Return the (x, y) coordinate for the center point of the cell that contains the specified text.  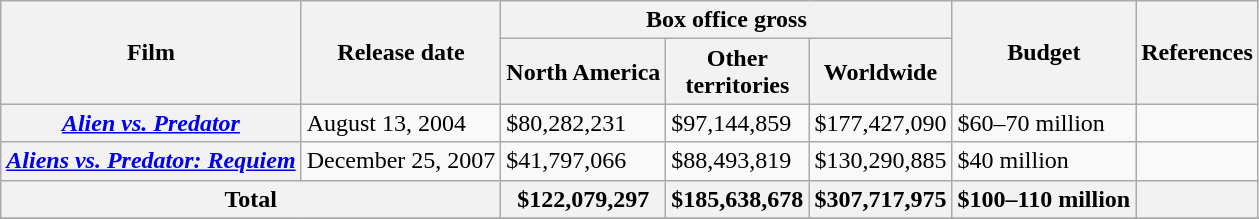
Alien vs. Predator (151, 123)
$177,427,090 (880, 123)
Film (151, 52)
$130,290,885 (880, 161)
December 25, 2007 (401, 161)
$60–70 million (1044, 123)
$185,638,678 (738, 199)
$100–110 million (1044, 199)
Budget (1044, 52)
Total (251, 199)
August 13, 2004 (401, 123)
Worldwide (880, 72)
$41,797,066 (584, 161)
$88,493,819 (738, 161)
References (1198, 52)
$97,144,859 (738, 123)
$40 million (1044, 161)
$122,079,297 (584, 199)
$307,717,975 (880, 199)
North America (584, 72)
$80,282,231 (584, 123)
Release date (401, 52)
Other territories (738, 72)
Aliens vs. Predator: Requiem (151, 161)
Box office gross (726, 20)
